Extract the [x, y] coordinate from the center of the cell holding the provided text.  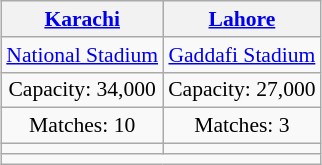
Capacity: 34,000 [82, 90]
Matches: 3 [242, 126]
Gaddafi Stadium [242, 54]
Karachi [82, 19]
National Stadium [82, 54]
Lahore [242, 19]
Matches: 10 [82, 126]
Capacity: 27,000 [242, 90]
